Determine the (X, Y) coordinate at the center of the cell enclosing the given text.  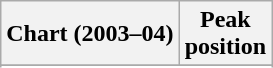
Chart (2003–04) (90, 34)
Peakposition (225, 34)
